Return (X, Y) of the center of cell containing provided text 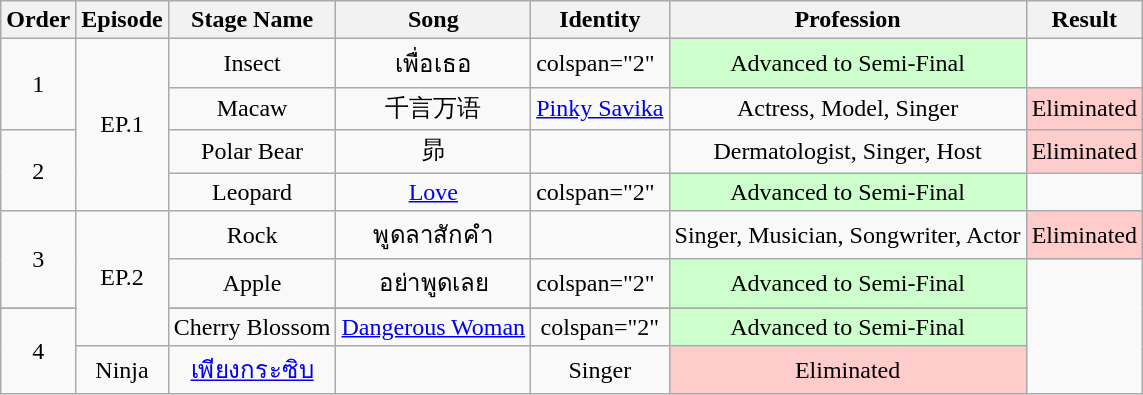
EP.1 (122, 125)
Apple (252, 284)
1 (38, 84)
2 (38, 170)
Profession (848, 20)
Stage Name (252, 20)
Pinky Savika (600, 108)
Ninja (122, 370)
Macaw (252, 108)
昴 (434, 152)
อย่าพูดเลย (434, 284)
Dangerous Woman (434, 327)
Singer (600, 370)
Episode (122, 20)
เพียงกระซิบ (252, 370)
Cherry Blossom (252, 327)
เพื่อเธอ (434, 64)
Actress, Model, Singer (848, 108)
Identity (600, 20)
Insect (252, 64)
Order (38, 20)
Result (1084, 20)
3 (38, 260)
EP.2 (122, 278)
Dermatologist, Singer, Host (848, 152)
Singer, Musician, Songwriter, Actor (848, 236)
Leopard (252, 191)
Rock (252, 236)
Polar Bear (252, 152)
Song (434, 20)
พูดลาสักคำ (434, 236)
千言万语 (434, 108)
Love (434, 191)
4 (38, 352)
